Scan for the cell matching the given text and deliver its [x, y] coordinate at center. 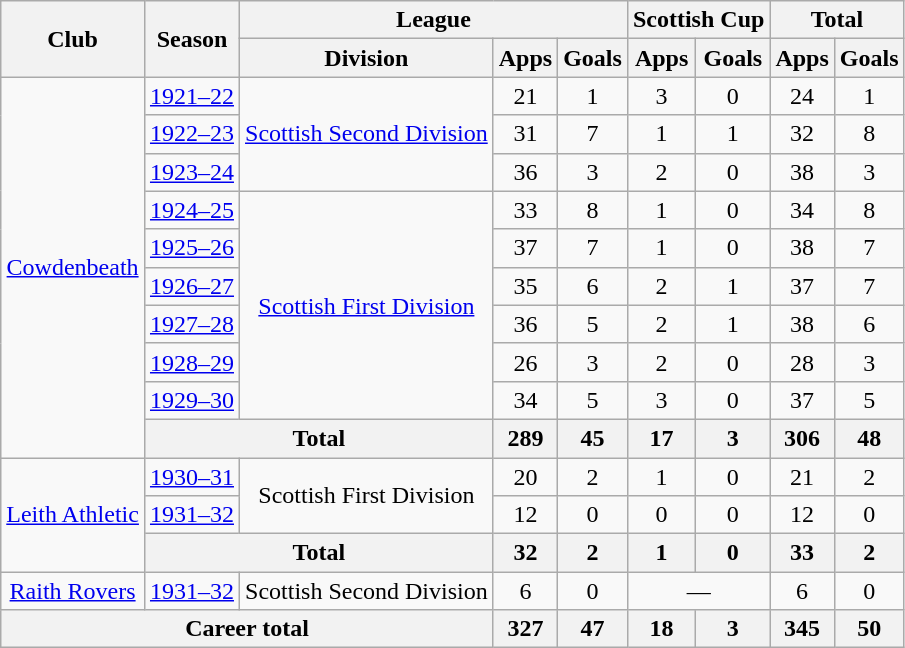
35 [525, 286]
31 [525, 134]
28 [802, 362]
Cowdenbeath [73, 268]
50 [869, 629]
Career total [247, 629]
1930–31 [192, 477]
— [698, 591]
26 [525, 362]
47 [593, 629]
1926–27 [192, 286]
289 [525, 438]
1925–26 [192, 248]
327 [525, 629]
1928–29 [192, 362]
24 [802, 96]
Club [73, 39]
345 [802, 629]
48 [869, 438]
Raith Rovers [73, 591]
18 [661, 629]
1923–24 [192, 172]
1924–25 [192, 210]
Division [367, 58]
20 [525, 477]
League [434, 20]
Season [192, 39]
45 [593, 438]
1929–30 [192, 400]
306 [802, 438]
Scottish Cup [698, 20]
17 [661, 438]
1927–28 [192, 324]
1921–22 [192, 96]
Leith Athletic [73, 515]
1922–23 [192, 134]
